Provide the (X, Y) coordinate of the cell's center where the given text is located.  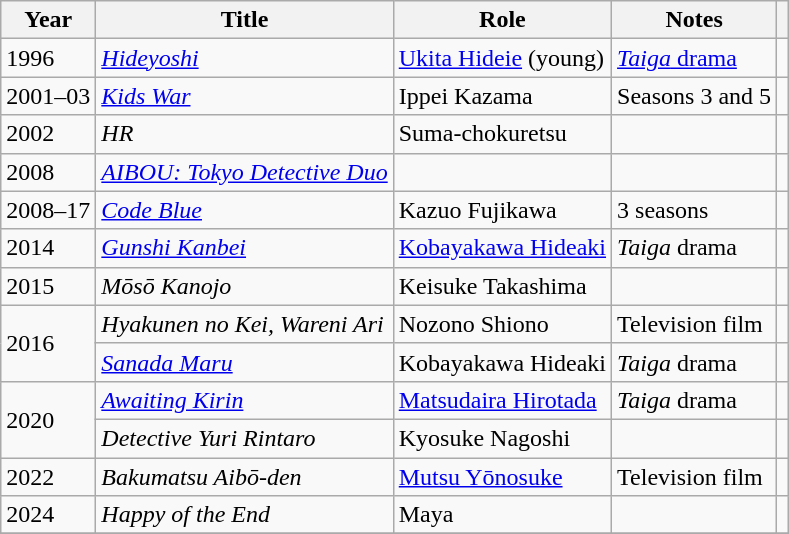
Year (48, 20)
AIBOU: Tokyo Detective Duo (244, 172)
Mutsu Yōnosuke (502, 477)
Kazuo Fujikawa (502, 210)
Kids War (244, 96)
Kyosuke Nagoshi (502, 438)
Ippei Kazama (502, 96)
Suma-chokuretsu (502, 134)
Detective Yuri Rintaro (244, 438)
Role (502, 20)
Code Blue (244, 210)
2014 (48, 248)
Title (244, 20)
Keisuke Takashima (502, 286)
Awaiting Kirin (244, 400)
Happy of the End (244, 515)
2008–17 (48, 210)
2001–03 (48, 96)
3 seasons (694, 210)
2022 (48, 477)
Sanada Maru (244, 362)
Seasons 3 and 5 (694, 96)
Nozono Shiono (502, 324)
2016 (48, 343)
Mōsō Kanojo (244, 286)
2008 (48, 172)
Notes (694, 20)
Maya (502, 515)
1996 (48, 58)
2002 (48, 134)
2024 (48, 515)
Hideyoshi (244, 58)
2020 (48, 419)
2015 (48, 286)
Gunshi Kanbei (244, 248)
Bakumatsu Aibō-den (244, 477)
Ukita Hideie (young) (502, 58)
HR (244, 134)
Matsudaira Hirotada (502, 400)
Hyakunen no Kei, Wareni Ari (244, 324)
